Find where the given text appears and provide that cell's center as (X, Y) coordinate. 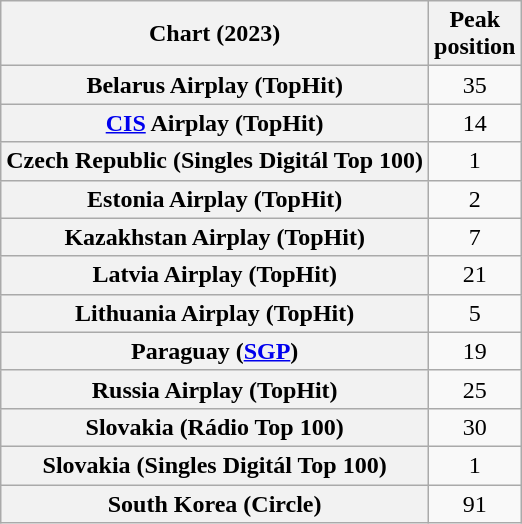
30 (475, 427)
Paraguay (SGP) (215, 351)
25 (475, 389)
CIS Airplay (TopHit) (215, 123)
Latvia Airplay (TopHit) (215, 275)
Peakposition (475, 34)
19 (475, 351)
South Korea (Circle) (215, 503)
Lithuania Airplay (TopHit) (215, 313)
21 (475, 275)
7 (475, 237)
Kazakhstan Airplay (TopHit) (215, 237)
Slovakia (Singles Digitál Top 100) (215, 465)
91 (475, 503)
35 (475, 85)
2 (475, 199)
Estonia Airplay (TopHit) (215, 199)
14 (475, 123)
Chart (2023) (215, 34)
Czech Republic (Singles Digitál Top 100) (215, 161)
Russia Airplay (TopHit) (215, 389)
5 (475, 313)
Belarus Airplay (TopHit) (215, 85)
Slovakia (Rádio Top 100) (215, 427)
